Identify which cell holds the provided text, then report its [x, y] central coordinate. 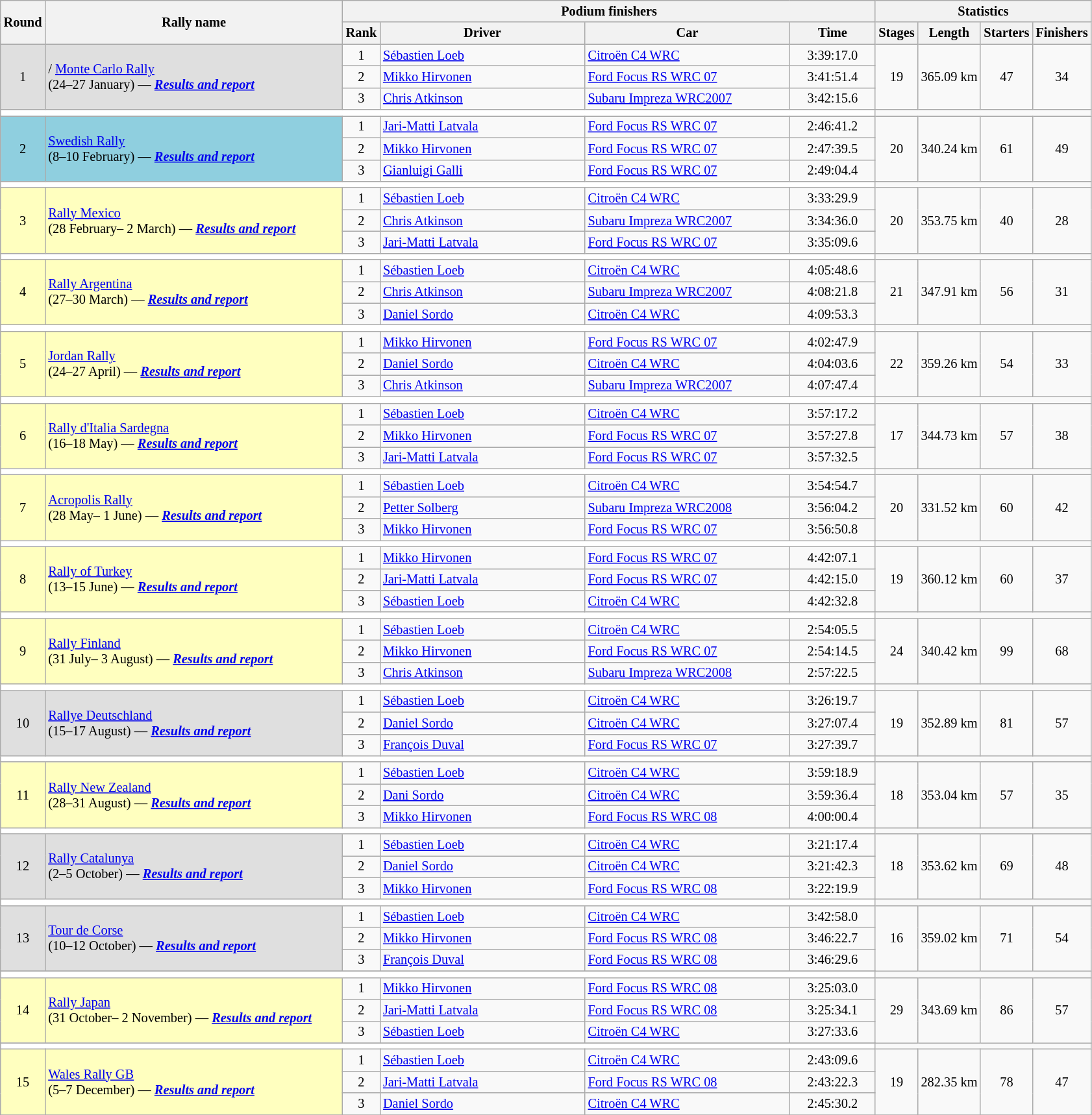
3:56:50.8 [832, 530]
3:25:34.1 [832, 1010]
Podium finishers [609, 11]
28 [1061, 221]
38 [1061, 436]
Time [832, 33]
3:21:17.4 [832, 845]
Rally Mexico(28 February– 2 March) — Results and report [193, 221]
365.09 km [949, 77]
56 [1006, 292]
13 [23, 938]
Driver [482, 33]
4:04:03.6 [832, 364]
4:08:21.8 [832, 292]
347.91 km [949, 292]
2:54:14.5 [832, 651]
99 [1006, 652]
4:42:32.8 [832, 601]
2:54:05.5 [832, 630]
3:26:19.7 [832, 701]
69 [1006, 867]
2:49:04.4 [832, 171]
4:05:48.6 [832, 271]
3:57:27.8 [832, 435]
86 [1006, 1010]
3:27:07.4 [832, 723]
Swedish Rally(8–10 February) — Results and report [193, 148]
Rally Finland(31 July– 3 August) — Results and report [193, 652]
Rank [361, 33]
4:09:53.3 [832, 314]
353.62 km [949, 867]
359.26 km [949, 363]
Rally Argentina(27–30 March) — Results and report [193, 292]
48 [1061, 867]
4 [23, 292]
353.75 km [949, 221]
Stages [896, 33]
340.24 km [949, 148]
Rally Catalunya(2–5 October) — Results and report [193, 867]
Rally Japan(31 October– 2 November) — Results and report [193, 1010]
34 [1061, 77]
6 [23, 436]
3:35:09.6 [832, 242]
282.35 km [949, 1081]
3:56:04.2 [832, 508]
68 [1061, 652]
16 [896, 938]
352.89 km [949, 723]
Starters [1006, 33]
4:07:47.4 [832, 386]
3:27:39.7 [832, 745]
2:47:39.5 [832, 149]
11 [23, 794]
Rally New Zealand(28–31 August) — Results and report [193, 794]
/ Monte Carlo Rally(24–27 January) — Results and report [193, 77]
343.69 km [949, 1010]
9 [23, 652]
4:02:47.9 [832, 342]
Tour de Corse(10–12 October) — Results and report [193, 938]
Rally name [193, 22]
37 [1061, 579]
340.42 km [949, 652]
3:59:18.9 [832, 773]
Rally of Turkey(13–15 June) — Results and report [193, 579]
Rallye Deutschland(15–17 August) — Results and report [193, 723]
40 [1006, 221]
353.04 km [949, 794]
360.12 km [949, 579]
344.73 km [949, 436]
2:43:22.3 [832, 1082]
61 [1006, 148]
2:45:30.2 [832, 1104]
3:59:36.4 [832, 795]
359.02 km [949, 938]
22 [896, 363]
3:39:17.0 [832, 55]
3:57:32.5 [832, 458]
4:42:07.1 [832, 557]
17 [896, 436]
Round [23, 22]
33 [1061, 363]
8 [23, 579]
2:57:22.5 [832, 673]
42 [1061, 508]
4:00:00.4 [832, 816]
3:21:42.3 [832, 866]
2:43:09.6 [832, 1060]
21 [896, 292]
Jordan Rally(24–27 April) — Results and report [193, 363]
3:25:03.0 [832, 988]
Length [949, 33]
Petter Solberg [482, 508]
10 [23, 723]
31 [1061, 292]
71 [1006, 938]
Wales Rally GB(5–7 December) — Results and report [193, 1081]
Dani Sordo [482, 795]
35 [1061, 794]
3:33:29.9 [832, 199]
3:54:54.7 [832, 485]
Gianluigi Galli [482, 171]
Statistics [983, 11]
3:42:58.0 [832, 916]
29 [896, 1010]
81 [1006, 723]
3:22:19.9 [832, 888]
4:42:15.0 [832, 580]
3:46:22.7 [832, 938]
3:34:36.0 [832, 221]
24 [896, 652]
Acropolis Rally(28 May– 1 June) — Results and report [193, 508]
49 [1061, 148]
5 [23, 363]
12 [23, 867]
Car [688, 33]
3:46:29.6 [832, 960]
3:27:33.6 [832, 1032]
3:42:15.6 [832, 99]
Finishers [1061, 33]
15 [23, 1081]
7 [23, 508]
3:57:17.2 [832, 414]
3:41:51.4 [832, 77]
78 [1006, 1081]
2:46:41.2 [832, 127]
Rally d'Italia Sardegna(16–18 May) — Results and report [193, 436]
14 [23, 1010]
331.52 km [949, 508]
